Return the [X, Y] coordinate for the center point of the cell that contains the specified text.  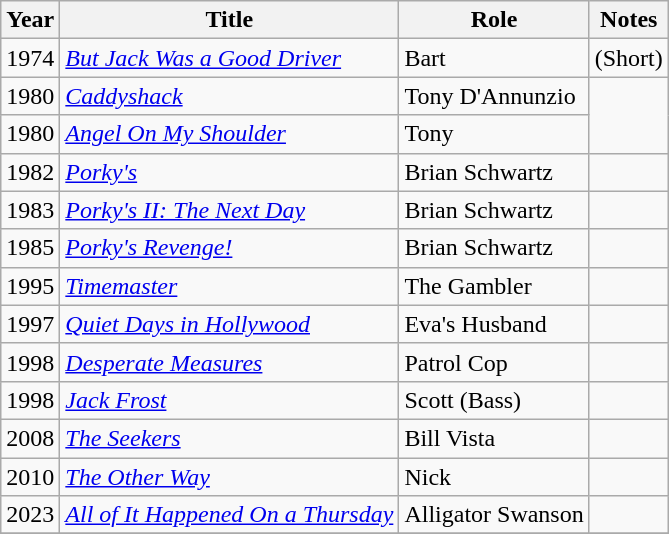
1983 [30, 210]
1995 [30, 286]
Jack Frost [230, 400]
The Other Way [230, 477]
Porky's [230, 172]
Porky's II: The Next Day [230, 210]
(Short) [628, 58]
2023 [30, 515]
The Seekers [230, 438]
Alligator Swanson [494, 515]
Desperate Measures [230, 362]
1982 [30, 172]
Title [230, 20]
2010 [30, 477]
Patrol Cop [494, 362]
Porky's Revenge! [230, 248]
Year [30, 20]
The Gambler [494, 286]
Tony [494, 134]
All of It Happened On a Thursday [230, 515]
Role [494, 20]
Notes [628, 20]
Bart [494, 58]
Tony D'Annunzio [494, 96]
1974 [30, 58]
Bill Vista [494, 438]
But Jack Was a Good Driver [230, 58]
Angel On My Shoulder [230, 134]
Eva's Husband [494, 324]
Caddyshack [230, 96]
1985 [30, 248]
2008 [30, 438]
Nick [494, 477]
Scott (Bass) [494, 400]
1997 [30, 324]
Quiet Days in Hollywood [230, 324]
Timemaster [230, 286]
